Capture the cell that displays the provided text and extract its [x, y] central coordinate. 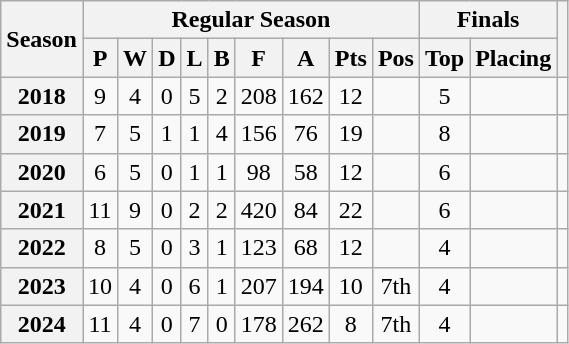
2018 [42, 96]
420 [258, 210]
Pts [350, 58]
123 [258, 248]
2024 [42, 324]
84 [306, 210]
W [136, 58]
2022 [42, 248]
Season [42, 39]
P [100, 58]
2023 [42, 286]
L [194, 58]
Regular Season [250, 20]
F [258, 58]
2019 [42, 134]
68 [306, 248]
D [167, 58]
76 [306, 134]
178 [258, 324]
98 [258, 172]
207 [258, 286]
3 [194, 248]
58 [306, 172]
19 [350, 134]
Placing [514, 58]
Pos [396, 58]
194 [306, 286]
A [306, 58]
208 [258, 96]
22 [350, 210]
156 [258, 134]
2021 [42, 210]
2020 [42, 172]
Top [444, 58]
262 [306, 324]
162 [306, 96]
B [222, 58]
Finals [488, 20]
